Scan for the cell matching the given text and deliver its [X, Y] coordinate at center. 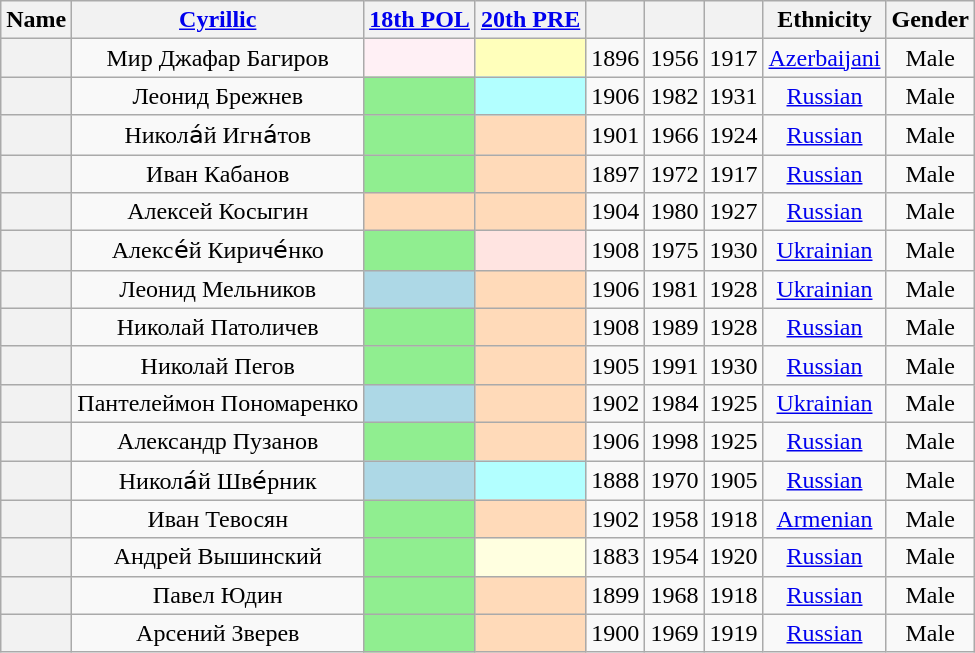
1975 [674, 251]
1900 [616, 633]
1896 [616, 58]
1989 [674, 327]
Александр Пузанов [218, 441]
Мир Джафар Багиров [218, 58]
Никола́й Шве́рник [218, 480]
Николай Патоличев [218, 327]
1984 [674, 403]
1982 [674, 96]
1972 [674, 173]
Gender [930, 20]
1968 [674, 595]
Пантелеймон Пономаренко [218, 403]
1980 [674, 212]
1970 [674, 480]
1888 [616, 480]
20th PRE [530, 20]
Иван Тевосян [218, 519]
1954 [674, 557]
1924 [734, 135]
Armenian [824, 519]
Андрей Вышинский [218, 557]
1920 [734, 557]
Name [36, 20]
1956 [674, 58]
Cyrillic [218, 20]
Ethnicity [824, 20]
1883 [616, 557]
Николай Пегов [218, 365]
1991 [674, 365]
Леонид Мельников [218, 289]
1958 [674, 519]
Иван Кабанов [218, 173]
18th POL [420, 20]
Алексе́й Кириче́нко [218, 251]
Никола́й Игна́тов [218, 135]
1981 [674, 289]
1901 [616, 135]
1927 [734, 212]
1897 [616, 173]
1931 [734, 96]
Павел Юдин [218, 595]
1998 [674, 441]
Леонид Брежнев [218, 96]
Azerbaijani [824, 58]
1966 [674, 135]
Арсений Зверев [218, 633]
Алексей Косыгин [218, 212]
1899 [616, 595]
1919 [734, 633]
1969 [674, 633]
1904 [616, 212]
